Extract the (x, y) coordinate from the center of the cell holding the provided text.  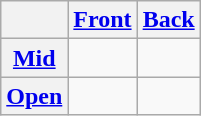
Front (102, 20)
Back (168, 20)
Open (34, 96)
Mid (34, 58)
